Output the (x, y) coordinate of the center of the cell containing the given text.  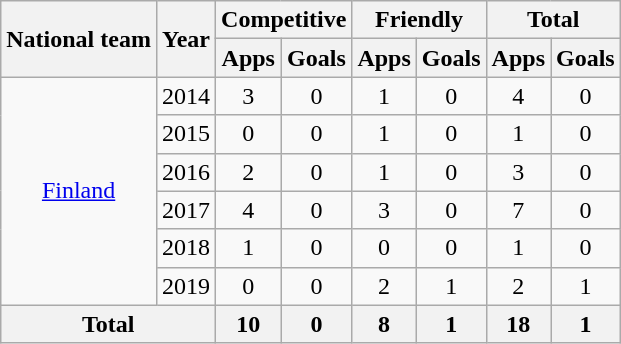
Friendly (419, 20)
2015 (186, 134)
Finland (79, 191)
8 (384, 324)
Year (186, 39)
2016 (186, 172)
10 (248, 324)
18 (518, 324)
National team (79, 39)
7 (518, 210)
2019 (186, 286)
2014 (186, 96)
2017 (186, 210)
Competitive (284, 20)
2018 (186, 248)
